Determine the (x, y) coordinate at the center of the cell enclosing the given text.  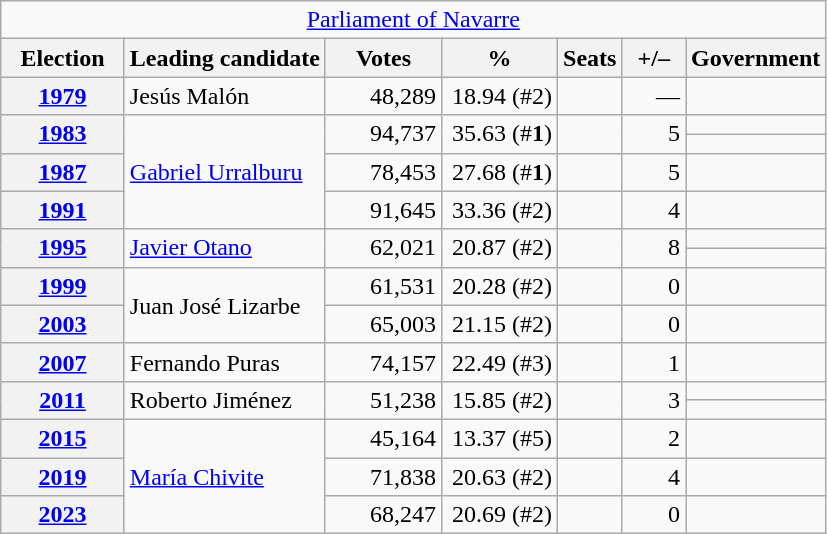
15.85 (#2) (499, 400)
20.87 (#2) (499, 248)
1979 (63, 96)
51,238 (383, 400)
— (654, 96)
Jesús Malón (224, 96)
48,289 (383, 96)
Fernando Puras (224, 362)
María Chivite (224, 476)
Government (756, 58)
1987 (63, 172)
Juan José Lizarbe (224, 305)
Gabriel Urralburu (224, 172)
Seats (590, 58)
1983 (63, 134)
+/– (654, 58)
61,531 (383, 286)
20.63 (#2) (499, 477)
22.49 (#3) (499, 362)
2007 (63, 362)
1999 (63, 286)
1 (654, 362)
% (499, 58)
27.68 (#1) (499, 172)
8 (654, 248)
Roberto Jiménez (224, 400)
1995 (63, 248)
21.15 (#2) (499, 324)
45,164 (383, 438)
20.69 (#2) (499, 515)
2011 (63, 400)
33.36 (#2) (499, 210)
Javier Otano (224, 248)
78,453 (383, 172)
Election (63, 58)
Votes (383, 58)
1991 (63, 210)
35.63 (#1) (499, 134)
Parliament of Navarre (414, 20)
71,838 (383, 477)
2015 (63, 438)
2 (654, 438)
3 (654, 400)
2003 (63, 324)
2019 (63, 477)
13.37 (#5) (499, 438)
65,003 (383, 324)
62,021 (383, 248)
94,737 (383, 134)
91,645 (383, 210)
Leading candidate (224, 58)
20.28 (#2) (499, 286)
74,157 (383, 362)
2023 (63, 515)
68,247 (383, 515)
18.94 (#2) (499, 96)
